Pinpoint the cell where the given text exists, returning its (X, Y) midpoint coordinate. 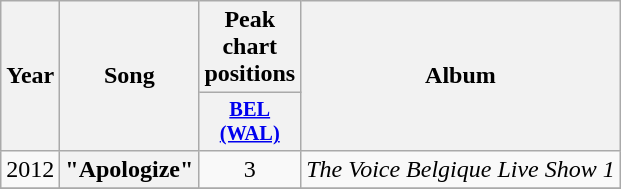
"Apologize" (130, 169)
3 (250, 169)
BEL(WAL) (250, 122)
2012 (30, 169)
Album (461, 76)
Peak chart positions (250, 47)
The Voice Belgique Live Show 1 (461, 169)
Song (130, 76)
Year (30, 76)
